Detect which cell encompasses the target text, then output its [x, y] center coordinate. 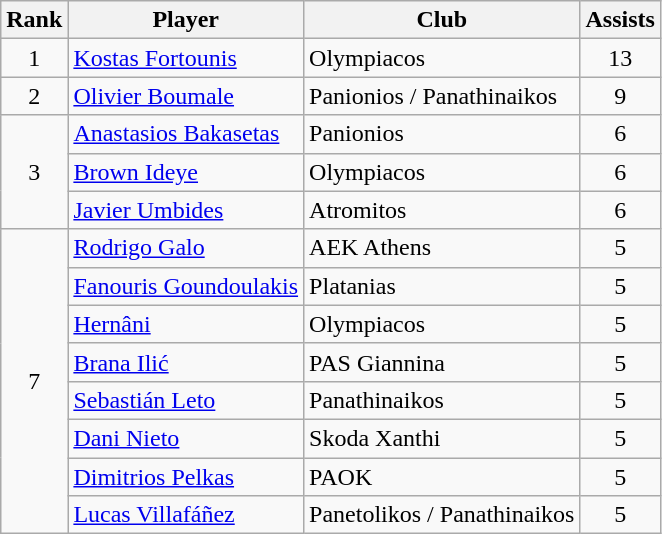
Player [186, 20]
3 [34, 172]
Panetolikos / Panathinaikos [442, 515]
Sebastián Leto [186, 400]
Assists [620, 20]
Javier Umbides [186, 210]
Skoda Xanthi [442, 438]
Panathinaikos [442, 400]
Rank [34, 20]
PAS Giannina [442, 362]
Lucas Villafáñez [186, 515]
Platanias [442, 286]
Kostas Fortounis [186, 58]
Panionios / Panathinaikos [442, 96]
13 [620, 58]
Dimitrios Pelkas [186, 477]
Rodrigo Galo [186, 248]
Atromitos [442, 210]
Panionios [442, 134]
7 [34, 381]
Fanouris Goundoulakis [186, 286]
Dani Nieto [186, 438]
Hernâni [186, 324]
Olivier Boumale [186, 96]
Brown Ideye [186, 172]
AEK Athens [442, 248]
2 [34, 96]
1 [34, 58]
9 [620, 96]
Club [442, 20]
PAOK [442, 477]
Anastasios Bakasetas [186, 134]
Brana Ilić [186, 362]
